Extract the [x, y] coordinate from the center of the cell holding the provided text.  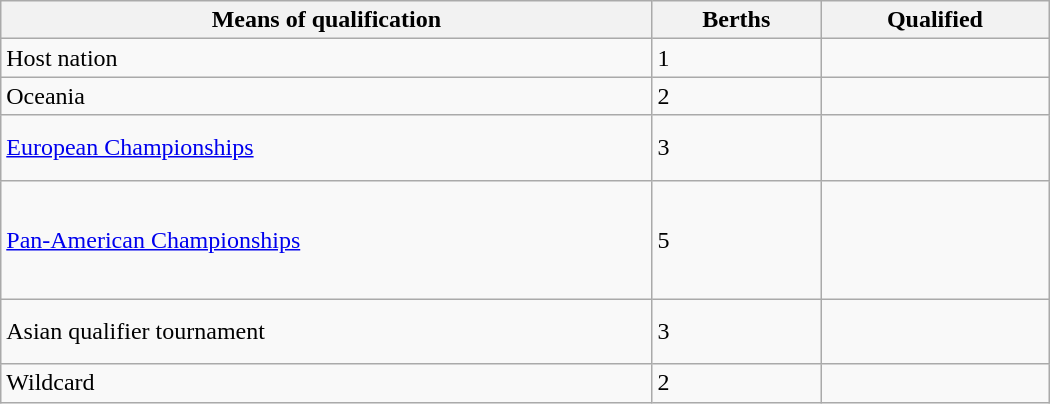
1 [736, 58]
Pan-American Championships [326, 240]
European Championships [326, 148]
Berths [736, 20]
Asian qualifier tournament [326, 332]
Host nation [326, 58]
Wildcard [326, 383]
5 [736, 240]
Qualified [936, 20]
Oceania [326, 96]
Means of qualification [326, 20]
